Locate the cell with the specified text and output its (X, Y) center coordinate. 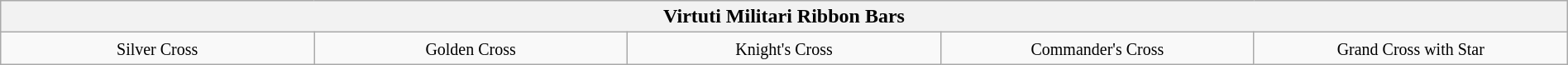
Silver Cross (157, 48)
Virtuti Militari Ribbon Bars (784, 17)
Knight's Cross (784, 48)
Grand Cross with Star (1411, 48)
Golden Cross (471, 48)
Commander's Cross (1097, 48)
